Pinpoint the cell where the given text exists, returning its [X, Y] midpoint coordinate. 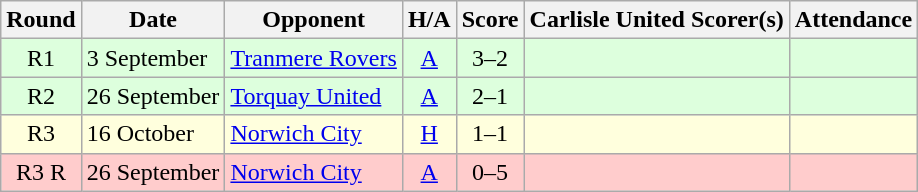
Round [41, 20]
R2 [41, 96]
Attendance [853, 20]
Tranmere Rovers [314, 58]
Score [490, 20]
2–1 [490, 96]
Torquay United [314, 96]
R3 R [41, 172]
H/A [429, 20]
16 October [153, 134]
3 September [153, 58]
3–2 [490, 58]
Date [153, 20]
1–1 [490, 134]
Opponent [314, 20]
H [429, 134]
0–5 [490, 172]
R1 [41, 58]
R3 [41, 134]
Carlisle United Scorer(s) [656, 20]
